Output the (X, Y) coordinate of the center of the cell containing the given text.  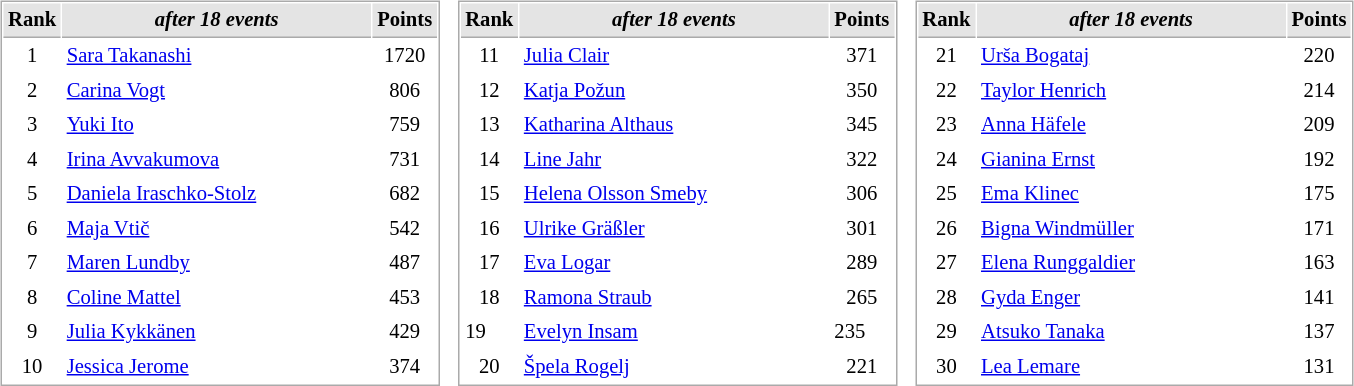
Špela Rogelj (674, 366)
Atsuko Tanaka (1132, 332)
Gyda Enger (1132, 298)
30 (946, 366)
5 (32, 194)
209 (1319, 124)
Gianina Ernst (1132, 160)
175 (1319, 194)
24 (946, 160)
22 (946, 90)
Ema Klinec (1132, 194)
141 (1319, 298)
Julia Clair (674, 56)
220 (1319, 56)
Elena Runggaldier (1132, 262)
10 (32, 366)
21 (946, 56)
131 (1319, 366)
192 (1319, 160)
265 (862, 298)
14 (490, 160)
12 (490, 90)
Irina Avvakumova (216, 160)
18 (490, 298)
806 (405, 90)
25 (946, 194)
Evelyn Insam (674, 332)
6 (32, 228)
Taylor Henrich (1132, 90)
Ulrike Gräßler (674, 228)
163 (1319, 262)
Jessica Jerome (216, 366)
Katharina Althaus (674, 124)
29 (946, 332)
8 (32, 298)
Daniela Iraschko-Stolz (216, 194)
13 (490, 124)
Line Jahr (674, 160)
15 (490, 194)
4 (32, 160)
Julia Kykkänen (216, 332)
235 (862, 332)
7 (32, 262)
9 (32, 332)
Anna Häfele (1132, 124)
731 (405, 160)
322 (862, 160)
Ramona Straub (674, 298)
542 (405, 228)
171 (1319, 228)
23 (946, 124)
28 (946, 298)
Maja Vtič (216, 228)
20 (490, 366)
17 (490, 262)
Maren Lundby (216, 262)
306 (862, 194)
682 (405, 194)
19 (490, 332)
Yuki Ito (216, 124)
374 (405, 366)
Bigna Windmüller (1132, 228)
Coline Mattel (216, 298)
2 (32, 90)
Lea Lemare (1132, 366)
16 (490, 228)
27 (946, 262)
453 (405, 298)
Urša Bogataj (1132, 56)
350 (862, 90)
11 (490, 56)
1720 (405, 56)
289 (862, 262)
429 (405, 332)
Carina Vogt (216, 90)
137 (1319, 332)
214 (1319, 90)
Sara Takanashi (216, 56)
487 (405, 262)
Katja Požun (674, 90)
Helena Olsson Smeby (674, 194)
3 (32, 124)
345 (862, 124)
26 (946, 228)
759 (405, 124)
221 (862, 366)
301 (862, 228)
Eva Logar (674, 262)
1 (32, 56)
371 (862, 56)
